Determine the (x, y) coordinate at the center of the cell enclosing the given text.  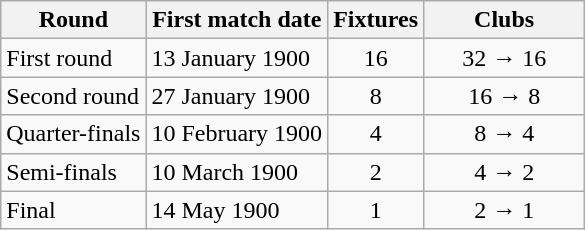
27 January 1900 (237, 96)
13 January 1900 (237, 58)
8 → 4 (504, 134)
Semi-finals (74, 172)
Clubs (504, 20)
Fixtures (376, 20)
First round (74, 58)
Round (74, 20)
10 March 1900 (237, 172)
Second round (74, 96)
2 (376, 172)
16 (376, 58)
16 → 8 (504, 96)
Final (74, 210)
1 (376, 210)
32 → 16 (504, 58)
First match date (237, 20)
8 (376, 96)
10 February 1900 (237, 134)
4 (376, 134)
Quarter-finals (74, 134)
4 → 2 (504, 172)
2 → 1 (504, 210)
14 May 1900 (237, 210)
